Pinpoint the cell where the given text exists, returning its [x, y] midpoint coordinate. 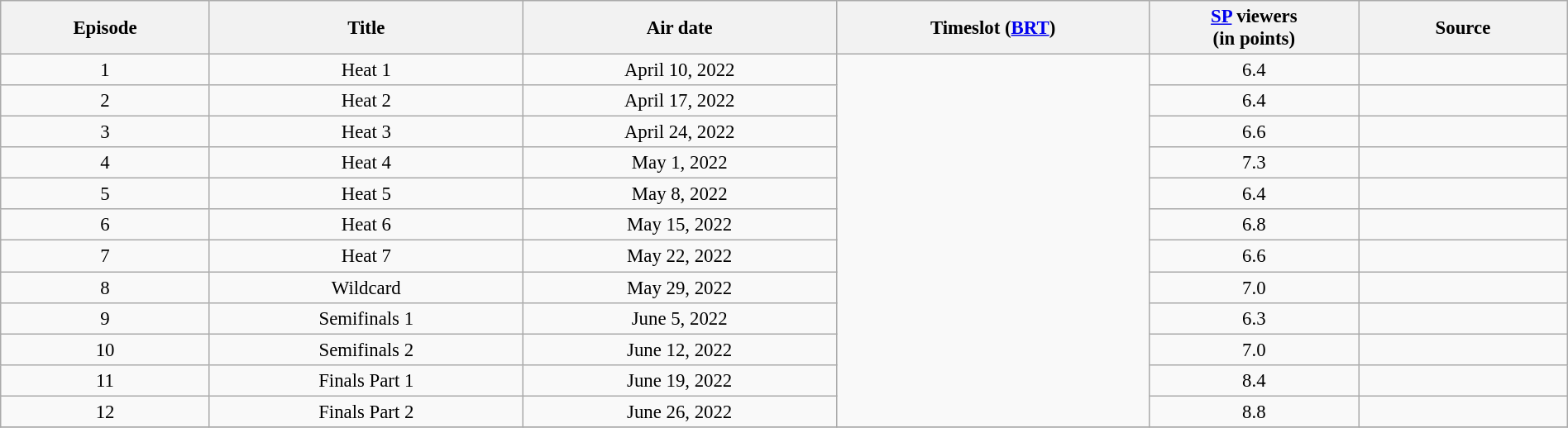
7 [106, 256]
June 5, 2022 [680, 318]
8 [106, 288]
Heat 7 [366, 256]
Finals Part 1 [366, 380]
5 [106, 194]
April 17, 2022 [680, 101]
May 29, 2022 [680, 288]
Title [366, 28]
June 19, 2022 [680, 380]
Heat 6 [366, 226]
May 8, 2022 [680, 194]
Heat 1 [366, 70]
7.3 [1254, 163]
April 24, 2022 [680, 132]
May 22, 2022 [680, 256]
4 [106, 163]
June 12, 2022 [680, 350]
Air date [680, 28]
2 [106, 101]
6.8 [1254, 226]
12 [106, 411]
May 1, 2022 [680, 163]
6.3 [1254, 318]
May 15, 2022 [680, 226]
Heat 4 [366, 163]
Finals Part 2 [366, 411]
April 10, 2022 [680, 70]
8.8 [1254, 411]
SP viewers(in points) [1254, 28]
Heat 2 [366, 101]
Episode [106, 28]
Wildcard [366, 288]
11 [106, 380]
Semifinals 1 [366, 318]
Timeslot (BRT) [992, 28]
1 [106, 70]
Semifinals 2 [366, 350]
Source [1464, 28]
June 26, 2022 [680, 411]
Heat 3 [366, 132]
10 [106, 350]
9 [106, 318]
Heat 5 [366, 194]
8.4 [1254, 380]
3 [106, 132]
6 [106, 226]
